Identify which cell holds the provided text, then report its [x, y] central coordinate. 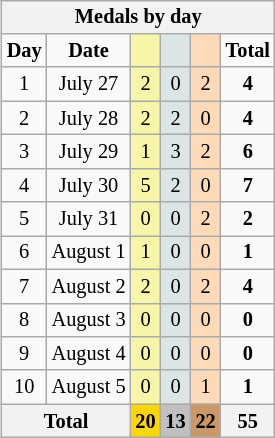
August 5 [89, 387]
August 1 [89, 253]
10 [24, 387]
July 31 [89, 219]
August 2 [89, 286]
55 [248, 421]
Medals by day [138, 17]
Date [89, 51]
July 30 [89, 185]
22 [206, 421]
July 28 [89, 118]
August 4 [89, 354]
8 [24, 320]
July 27 [89, 84]
July 29 [89, 152]
20 [145, 421]
August 3 [89, 320]
Day [24, 51]
13 [176, 421]
9 [24, 354]
